Locate the cell with the specified text and output its [x, y] center coordinate. 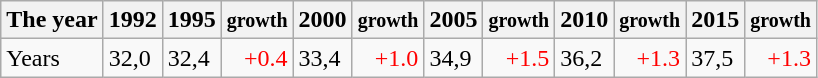
32,4 [192, 58]
The year [52, 20]
1992 [132, 20]
37,5 [716, 58]
36,2 [584, 58]
+0.4 [257, 58]
2010 [584, 20]
32,0 [132, 58]
1995 [192, 20]
+1.0 [388, 58]
2000 [322, 20]
Years [52, 58]
2015 [716, 20]
+1.5 [519, 58]
34,9 [454, 58]
2005 [454, 20]
33,4 [322, 58]
